Return [X, Y] of the center of cell containing provided text 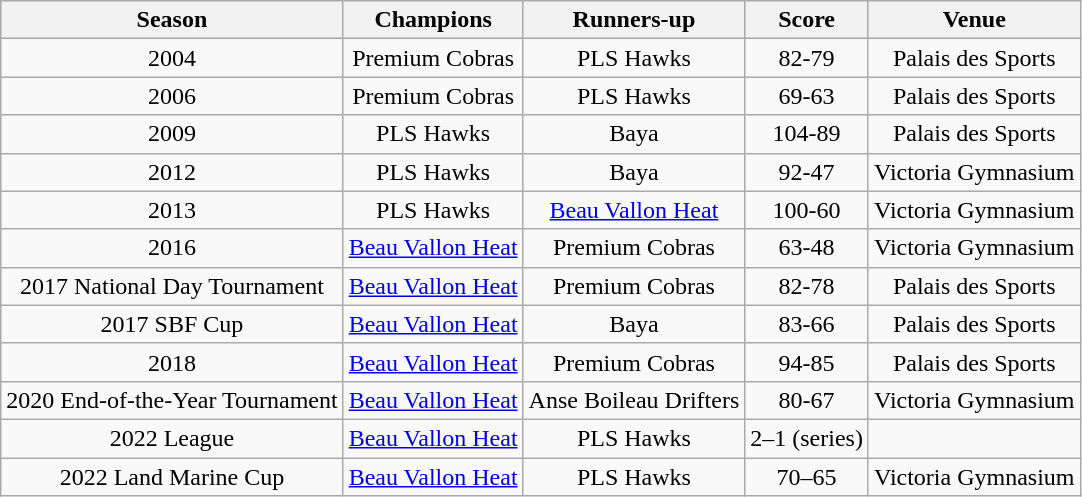
Season [172, 20]
2016 [172, 248]
Score [807, 20]
2006 [172, 96]
2017 SBF Cup [172, 324]
2020 End-of-the-Year Tournament [172, 400]
92-47 [807, 172]
2018 [172, 362]
80-67 [807, 400]
Anse Boileau Drifters [634, 400]
2022 League [172, 438]
83-66 [807, 324]
2013 [172, 210]
Venue [974, 20]
2009 [172, 134]
Runners-up [634, 20]
69-63 [807, 96]
2–1 (series) [807, 438]
100-60 [807, 210]
104-89 [807, 134]
82-79 [807, 58]
82-78 [807, 286]
2022 Land Marine Cup [172, 477]
70–65 [807, 477]
94-85 [807, 362]
Champions [433, 20]
2017 National Day Tournament [172, 286]
63-48 [807, 248]
2004 [172, 58]
2012 [172, 172]
